Find where the given text appears and provide that cell's center as [x, y] coordinate. 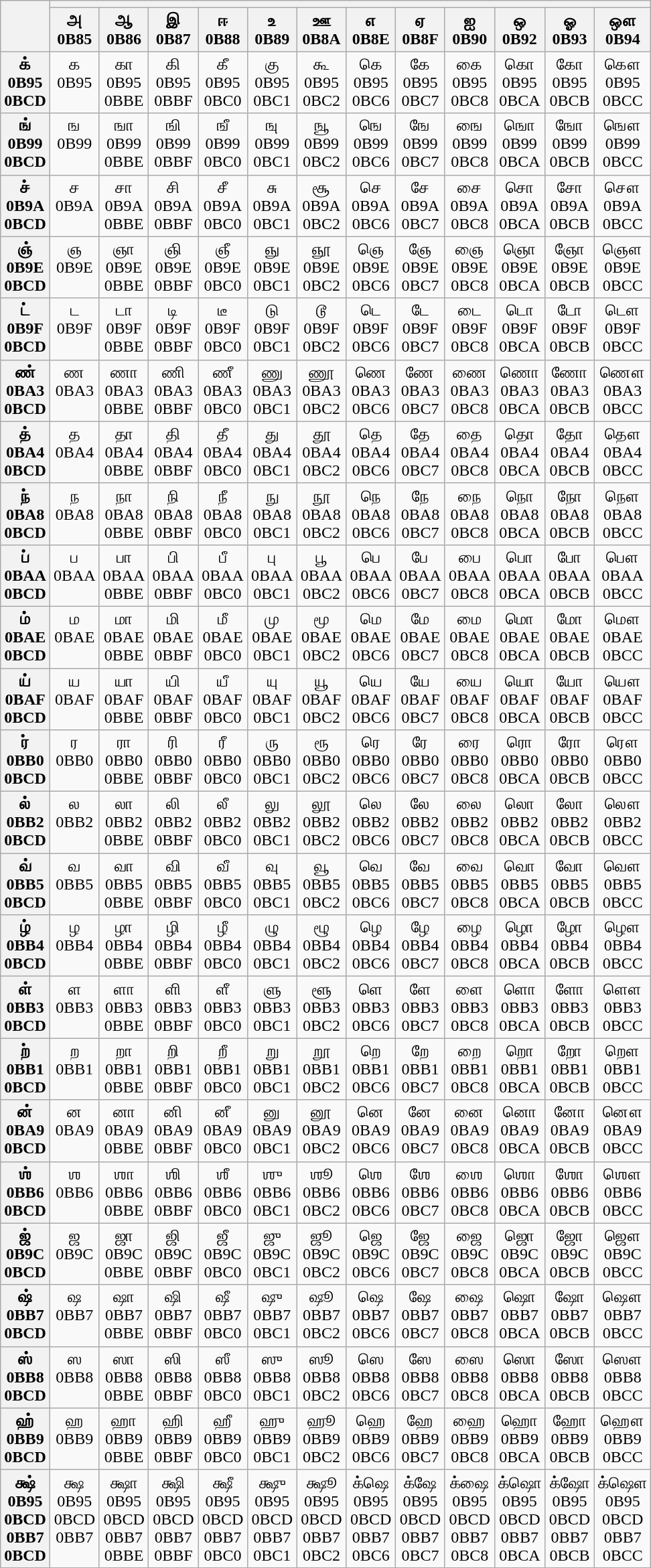
ஶி0BB60BBF [173, 1192]
க்ஷ0B950BCD0BB7 [74, 1518]
லௌ0BB20BCC [623, 823]
கை0B950BC8 [469, 82]
க்0B950BCD [25, 82]
க்ஷூ0B950BCD0BB70BC2 [321, 1518]
ஜொ0B9C0BCA [520, 1254]
ஷெ0BB70BC6 [371, 1315]
தா0BA40BBE [124, 452]
மு0BAE0BC1 [272, 637]
ஏ0B8F [421, 29]
பே0BAA0BC7 [421, 575]
சௌ0B9A0BCC [623, 206]
தி0BA40BBF [173, 452]
ந்0BA80BCD [25, 514]
டு0B9F0BC1 [272, 329]
நே0BA80BC7 [421, 514]
லூ0BB20BC2 [321, 823]
ஹா0BB90BBE [124, 1439]
பௌ0BAA0BCC [623, 575]
ஙூ0B990BC2 [321, 144]
ஸ்0BB80BCD [25, 1377]
ர0BB0 [74, 761]
ங்0B990BCD [25, 144]
ஸெ0BB80BC6 [371, 1377]
ப0BAA [74, 575]
ஷௌ0BB70BCC [623, 1315]
ன்0BA90BCD [25, 1131]
பெ0BAA0BC6 [371, 575]
க்ஷை0B950BCD0BB70BC8 [469, 1518]
உ0B89 [272, 29]
னி0BA90BBF [173, 1131]
ழௌ0BB40BCC [623, 946]
ழ0BB4 [74, 946]
றோ0BB10BCB [570, 1069]
ஶா0BB60BBE [124, 1192]
ச0B9A [74, 206]
ளெ0BB30BC6 [371, 1007]
வோ0BB50BCB [570, 884]
ஶ்0BB60BCD [25, 1192]
ட்0B9F0BCD [25, 329]
கௌ0B950BCC [623, 82]
ஶூ0BB60BC2 [321, 1192]
ஸ0BB8 [74, 1377]
லெ0BB20BC6 [371, 823]
யொ0BAF0BCA [520, 699]
ஜூ0B9C0BC2 [321, 1254]
ரி0BB00BBF [173, 761]
யூ0BAF0BC2 [321, 699]
ஙீ0B990BC0 [223, 144]
ஸூ0BB80BC2 [321, 1377]
ஐ0B90 [469, 29]
கெ0B950BC6 [371, 82]
வூ0BB50BC2 [321, 884]
வீ0BB50BC0 [223, 884]
ணை0BA30BC8 [469, 390]
ஔ0B94 [623, 29]
செ0B9A0BC6 [371, 206]
றி0BB10BBF [173, 1069]
லீ0BB20BC0 [223, 823]
ஶோ0BB60BCB [570, 1192]
டூ0B9F0BC2 [321, 329]
வ்0BB50BCD [25, 884]
த்0BA40BCD [25, 452]
றை0BB10BC8 [469, 1069]
யு0BAF0BC1 [272, 699]
து0BA40BC1 [272, 452]
ளௌ0BB30BCC [623, 1007]
னெ0BA90BC6 [371, 1131]
க்ஷோ0B950BCD0BB70BCB [570, 1518]
னொ0BA90BCA [520, 1131]
ஸோ0BB80BCB [570, 1377]
வே0BB50BC7 [421, 884]
பொ0BAA0BCA [520, 575]
ளை0BB30BC8 [469, 1007]
ணே0BA30BC7 [421, 390]
ம்0BAE0BCD [25, 637]
ஶௌ0BB60BCC [623, 1192]
னு0BA90BC1 [272, 1131]
ஙா0B990BBE [124, 144]
ரொ0BB00BCA [520, 761]
யா0BAF0BBE [124, 699]
வை0BB50BC8 [469, 884]
ஶெ0BB60BC6 [371, 1192]
ஞீ0B9E0BC0 [223, 267]
ஸை0BB80BC8 [469, 1377]
ற்0BB10BCD [25, 1069]
ணொ0BA30BCA [520, 390]
நௌ0BA80BCC [623, 514]
ஷ0BB7 [74, 1315]
லை0BB20BC8 [469, 823]
க்ஷே0B950BCD0BB70BC7 [421, 1518]
றீ0BB10BC0 [223, 1069]
னோ0BA90BCB [570, 1131]
ஒ0B92 [520, 29]
றா0BB10BBE [124, 1069]
ஸி0BB80BBF [173, 1377]
ல்0BB20BCD [25, 823]
ஹே0BB90BC7 [421, 1439]
பூ0BAA0BC2 [321, 575]
மூ0BAE0BC2 [321, 637]
ழே0BB40BC7 [421, 946]
ரெ0BB00BC6 [371, 761]
ஹீ0BB90BC0 [223, 1439]
சொ0B9A0BCA [520, 206]
கு0B950BC1 [272, 82]
கீ0B950BC0 [223, 82]
னௌ0BA90BCC [623, 1131]
ணௌ0BA30BCC [623, 390]
ஹூ0BB90BC2 [321, 1439]
ணு0BA30BC1 [272, 390]
டெ0B9F0BC6 [371, 329]
ய்0BAF0BCD [25, 699]
ர்0BB00BCD [25, 761]
டீ0B9F0BC0 [223, 329]
நீ0BA80BC0 [223, 514]
ப்0BAA0BCD [25, 575]
ச்0B9A0BCD [25, 206]
ரௌ0BB00BCC [623, 761]
ரை0BB00BC8 [469, 761]
னே0BA90BC7 [421, 1131]
க்ஷு0B950BCD0BB70BC1 [272, 1518]
தோ0BA40BCB [570, 452]
ளி0BB30BBF [173, 1007]
த0BA4 [74, 452]
கே0B950BC7 [421, 82]
ரா0BB00BBE [124, 761]
நி0BA80BBF [173, 514]
வெ0BB50BC6 [371, 884]
ஹெ0BB90BC6 [371, 1439]
ஙே0B990BC7 [421, 144]
ஷீ0BB70BC0 [223, 1315]
இ0B87 [173, 29]
ஞ0B9E [74, 267]
ளோ0BB30BCB [570, 1007]
ஞு0B9E0BC1 [272, 267]
ணூ0BA30BC2 [321, 390]
நூ0BA80BC2 [321, 514]
ண்0BA30BCD [25, 390]
யை0BAF0BC8 [469, 699]
ஙௌ0B990BCC [623, 144]
பை0BAA0BC8 [469, 575]
ஈ0B88 [223, 29]
ஸே0BB80BC7 [421, 1377]
ஸௌ0BB80BCC [623, 1377]
ஞோ0B9E0BCB [570, 267]
லே0BB20BC7 [421, 823]
மா0BAE0BBE [124, 637]
டா0B9F0BBE [124, 329]
மோ0BAE0BCB [570, 637]
ழெ0BB40BC6 [371, 946]
நு0BA80BC1 [272, 514]
க்ஷொ0B950BCD0BB70BCA [520, 1518]
பீ0BAA0BC0 [223, 575]
யி0BAF0BBF [173, 699]
மை0BAE0BC8 [469, 637]
ஶு0BB60BC1 [272, 1192]
ஷோ0BB70BCB [570, 1315]
கூ0B950BC2 [321, 82]
ஆ0B86 [124, 29]
ஜீ0B9C0BC0 [223, 1254]
ஜே0B9C0BC7 [421, 1254]
க்ஷெள0B950BCD0BB70BCC [623, 1518]
ரு0BB00BC1 [272, 761]
ந0BA8 [74, 514]
ஹை0BB90BC8 [469, 1439]
சீ0B9A0BC0 [223, 206]
அ0B85 [74, 29]
னா0BA90BBE [124, 1131]
ய0BAF [74, 699]
ஶை0BB60BC8 [469, 1192]
ழ்0BB40BCD [25, 946]
ளா0BB30BBE [124, 1007]
னை0BA90BC8 [469, 1131]
ணோ0BA30BCB [570, 390]
மௌ0BAE0BCC [623, 637]
றௌ0BB10BCC [623, 1069]
ழை0BB40BC8 [469, 946]
தொ0BA40BCA [520, 452]
ரே0BB00BC7 [421, 761]
ஸொ0BB80BCA [520, 1377]
ண0BA3 [74, 390]
நெ0BA80BC6 [371, 514]
சூ0B9A0BC2 [321, 206]
ழோ0BB40BCB [570, 946]
றொ0BB10BCA [520, 1069]
ஓ0B93 [570, 29]
யோ0BAF0BCB [570, 699]
க்ஷ்0B950BCD0BB70BCD [25, 1518]
ழா0BB40BBE [124, 946]
ஸு0BB80BC1 [272, 1377]
ஙி0B990BBF [173, 144]
ஞி0B9E0BBF [173, 267]
ஸா0BB80BBE [124, 1377]
ஙு0B990BC1 [272, 144]
க்ஷா0B950BCD0BB70BBE [124, 1518]
தூ0BA40BC2 [321, 452]
ற0BB1 [74, 1069]
கொ0B950BCA [520, 82]
சி0B9A0BBF [173, 206]
தே0BA40BC7 [421, 452]
தை0BA40BC8 [469, 452]
ஙை0B990BC8 [469, 144]
லொ0BB20BCA [520, 823]
எ0B8E [371, 29]
ழு0BB40BC1 [272, 946]
று0BB10BC1 [272, 1069]
வி0BB50BBF [173, 884]
ஜோ0B9C0BCB [570, 1254]
கா0B950BBE [124, 82]
ஶொ0BB60BCA [520, 1192]
றெ0BB10BC6 [371, 1069]
வௌ0BB50BCC [623, 884]
மொ0BAE0BCA [520, 637]
டை0B9F0BC8 [469, 329]
போ0BAA0BCB [570, 575]
ழி0BB40BBF [173, 946]
சை0B9A0BC8 [469, 206]
க்ஷெ0B950BCD0BB70BC6 [371, 1518]
ஜை0B9C0BC8 [469, 1254]
ஷி0BB70BBF [173, 1315]
ஹொ0BB90BCA [520, 1439]
ஜு0B9C0BC1 [272, 1254]
ஞொ0B9E0BCA [520, 267]
ளீ0BB30BC0 [223, 1007]
ஞெ0B9E0BC6 [371, 267]
லி0BB20BBF [173, 823]
கோ0B950BCB [570, 82]
ஙோ0B990BCB [570, 144]
பு0BAA0BC1 [272, 575]
மே0BAE0BC7 [421, 637]
க0B95 [74, 82]
நா0BA80BBE [124, 514]
தீ0BA40BC0 [223, 452]
ஜெ0B9C0BC6 [371, 1254]
னூ0BA90BC2 [321, 1131]
ரீ0BB00BC0 [223, 761]
ளே0BB30BC7 [421, 1007]
ளு0BB30BC1 [272, 1007]
ளொ0BB30BCA [520, 1007]
ஹோ0BB90BCB [570, 1439]
பி0BAA0BBF [173, 575]
யெ0BAF0BC6 [371, 699]
லு0BB20BC1 [272, 823]
பா0BAA0BBE [124, 575]
ஜ0B9C [74, 1254]
ஞை0B9E0BC8 [469, 267]
சே0B9A0BC7 [421, 206]
ஹ0BB9 [74, 1439]
ழீ0BB40BC0 [223, 946]
க்ஷி0B950BCD 0BB7 0BBF [173, 1518]
ஹி0BB90BBF [173, 1439]
டொ0B9F0BCA [520, 329]
ள்0BB30BCD [25, 1007]
தௌ0BA40BCC [623, 452]
ஷை0BB70BC8 [469, 1315]
லோ0BB20BCB [570, 823]
ள0BB3 [74, 1007]
ட0B9F [74, 329]
ஷே0BB70BC7 [421, 1315]
ஙொ0B990BCA [520, 144]
றே0BB10BC7 [421, 1069]
ஶ0BB6 [74, 1192]
ம0BAE [74, 637]
யீ0BAF0BC0 [223, 699]
கி0B950BBF [173, 82]
யே0BAF0BC7 [421, 699]
ணீ0BA30BC0 [223, 390]
ழூ0BB40BC2 [321, 946]
ஶீ0BB60BC0 [223, 1192]
ஞௌ0B9E0BCC [623, 267]
ங0B99 [74, 144]
ஙெ0B990BC6 [371, 144]
ணா0BA30BBE [124, 390]
ஷா0BB70BBE [124, 1315]
ஞே0B9E0BC7 [421, 267]
றூ0BB10BC2 [321, 1069]
ஷ்0BB70BCD [25, 1315]
ஜா0B9C0BBE [124, 1254]
வா0BB50BBE [124, 884]
ணெ0BA30BC6 [371, 390]
க்ஷீ0B950BCD 0BB7 0BC0 [223, 1518]
ல0BB2 [74, 823]
ரோ0BB00BCB [570, 761]
நோ0BA80BCB [570, 514]
ஜ்0B9C0BCD [25, 1254]
மி0BAE0BBF [173, 637]
டி0B9F0BBF [173, 329]
ஸீ0BB80BC0 [223, 1377]
ழொ0BB40BCA [520, 946]
ஜௌ0B9C0BCC [623, 1254]
வொ0BB50BCA [520, 884]
னீ0BA90BC0 [223, 1131]
ரூ0BB00BC2 [321, 761]
சு0B9A0BC1 [272, 206]
ஷூ0BB70BC2 [321, 1315]
லா0BB20BBE [124, 823]
நொ0BA80BCA [520, 514]
சா0B9A0BBE [124, 206]
வு0BB50BC1 [272, 884]
ஞா0B9E0BBE [124, 267]
ஶே0BB60BC7 [421, 1192]
சோ0B9A0BCB [570, 206]
யௌ0BAF0BCC [623, 699]
ஷு0BB70BC1 [272, 1315]
ன0BA9 [74, 1131]
ஞூ0B9E0BC2 [321, 267]
ஷொ0BB70BCA [520, 1315]
ஞ்0B9E0BCD [25, 267]
மீ0BAE0BC0 [223, 637]
டோ0B9F0BCB [570, 329]
மெ0BAE0BC6 [371, 637]
டே0B9F0BC7 [421, 329]
ஜி0B9C0BBF [173, 1254]
ஹு0BB90BC1 [272, 1439]
ணி0BA30BBF [173, 390]
ளூ0BB30BC2 [321, 1007]
ஹ்0BB90BCD [25, 1439]
ஹௌ0BB90BCC [623, 1439]
நை0BA80BC8 [469, 514]
டௌ0B9F0BCC [623, 329]
ஊ0B8A [321, 29]
தெ0BA40BC6 [371, 452]
வ0BB5 [74, 884]
